Search for the cell housing the specified text and yield its [x, y] center coordinate. 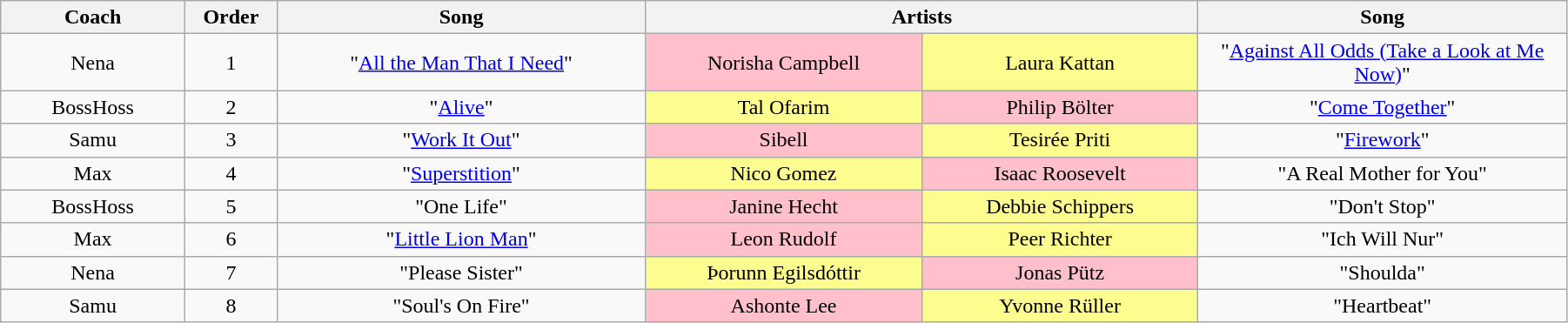
Nico Gomez [784, 173]
Artists [922, 17]
"All the Man That I Need" [461, 63]
3 [231, 140]
Þorunn Egilsdóttir [784, 273]
4 [231, 173]
8 [231, 306]
Isaac Roosevelt [1060, 173]
5 [231, 206]
Sibell [784, 140]
"Come Together" [1383, 107]
Leon Rudolf [784, 239]
Norisha Campbell [784, 63]
Jonas Pütz [1060, 273]
Janine Hecht [784, 206]
"Work It Out" [461, 140]
Order [231, 17]
"Heartbeat" [1383, 306]
1 [231, 63]
"Ich Will Nur" [1383, 239]
"Soul's On Fire" [461, 306]
Tal Ofarim [784, 107]
"Shoulda" [1383, 273]
Philip Bölter [1060, 107]
"Please Sister" [461, 273]
"Don't Stop" [1383, 206]
"Against All Odds (Take a Look at Me Now)" [1383, 63]
7 [231, 273]
Ashonte Lee [784, 306]
"Firework" [1383, 140]
"Little Lion Man" [461, 239]
6 [231, 239]
Tesirée Priti [1060, 140]
"A Real Mother for You" [1383, 173]
Yvonne Rüller [1060, 306]
Coach [93, 17]
Peer Richter [1060, 239]
Debbie Schippers [1060, 206]
"Alive" [461, 107]
"One Life" [461, 206]
2 [231, 107]
"Superstition" [461, 173]
Laura Kattan [1060, 63]
